Find where the given text appears and provide that cell's center as [X, Y] coordinate. 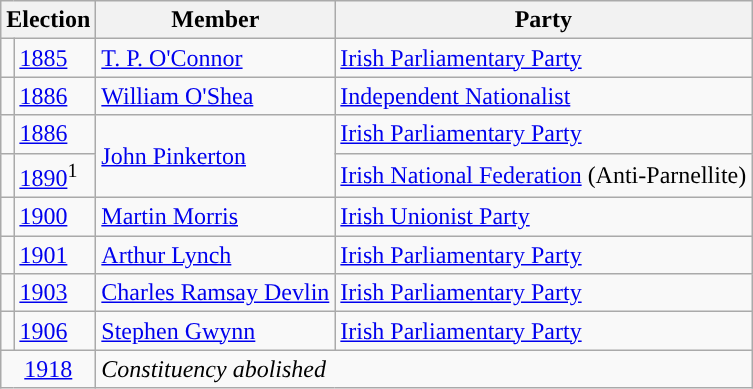
Irish Unionist Party [544, 217]
Charles Ramsay Devlin [216, 293]
1906 [55, 331]
Martin Morris [216, 217]
1885 [55, 58]
1918 [48, 369]
1901 [55, 255]
1900 [55, 217]
Constituency abolished [424, 369]
Election [48, 20]
John Pinkerton [216, 156]
T. P. O'Connor [216, 58]
William O'Shea [216, 96]
Member [216, 20]
Irish National Federation (Anti-Parnellite) [544, 176]
Arthur Lynch [216, 255]
1903 [55, 293]
Independent Nationalist [544, 96]
Party [544, 20]
18901 [55, 176]
Stephen Gwynn [216, 331]
